For the text-containing cell, return its midpoint in (X, Y) coordinate format. 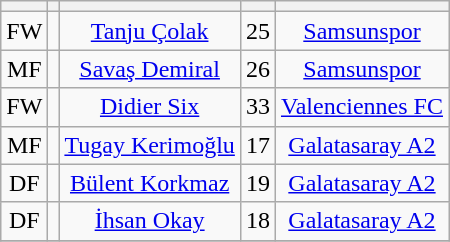
Tanju Çolak (150, 31)
26 (258, 69)
33 (258, 107)
25 (258, 31)
İhsan Okay (150, 221)
Valenciennes FC (362, 107)
17 (258, 145)
Savaş Demiral (150, 69)
Bülent Korkmaz (150, 183)
19 (258, 183)
Didier Six (150, 107)
Tugay Kerimoğlu (150, 145)
18 (258, 221)
